Search for the cell housing the specified text and yield its [X, Y] center coordinate. 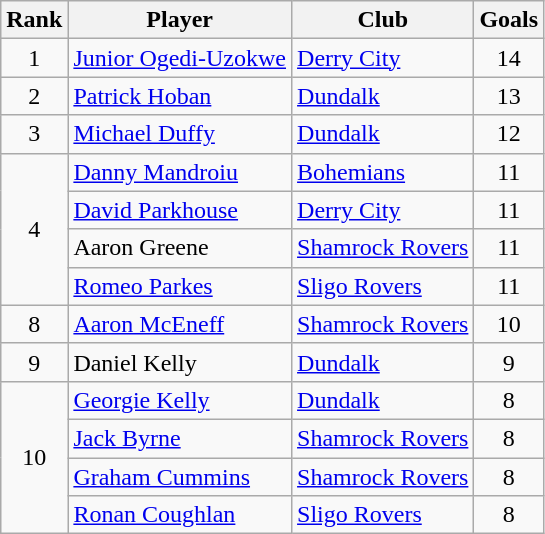
Jack Byrne [180, 438]
12 [509, 134]
Patrick Hoban [180, 96]
David Parkhouse [180, 210]
Georgie Kelly [180, 400]
Rank [34, 20]
1 [34, 58]
14 [509, 58]
Daniel Kelly [180, 362]
Graham Cummins [180, 477]
Danny Mandroiu [180, 172]
4 [34, 229]
Michael Duffy [180, 134]
Aaron Greene [180, 248]
Goals [509, 20]
Aaron McEneff [180, 324]
3 [34, 134]
13 [509, 96]
Ronan Coughlan [180, 515]
Club [383, 20]
Junior Ogedi-Uzokwe [180, 58]
Romeo Parkes [180, 286]
2 [34, 96]
Bohemians [383, 172]
Player [180, 20]
